Determine the (x, y) coordinate at the center of the cell enclosing the given text.  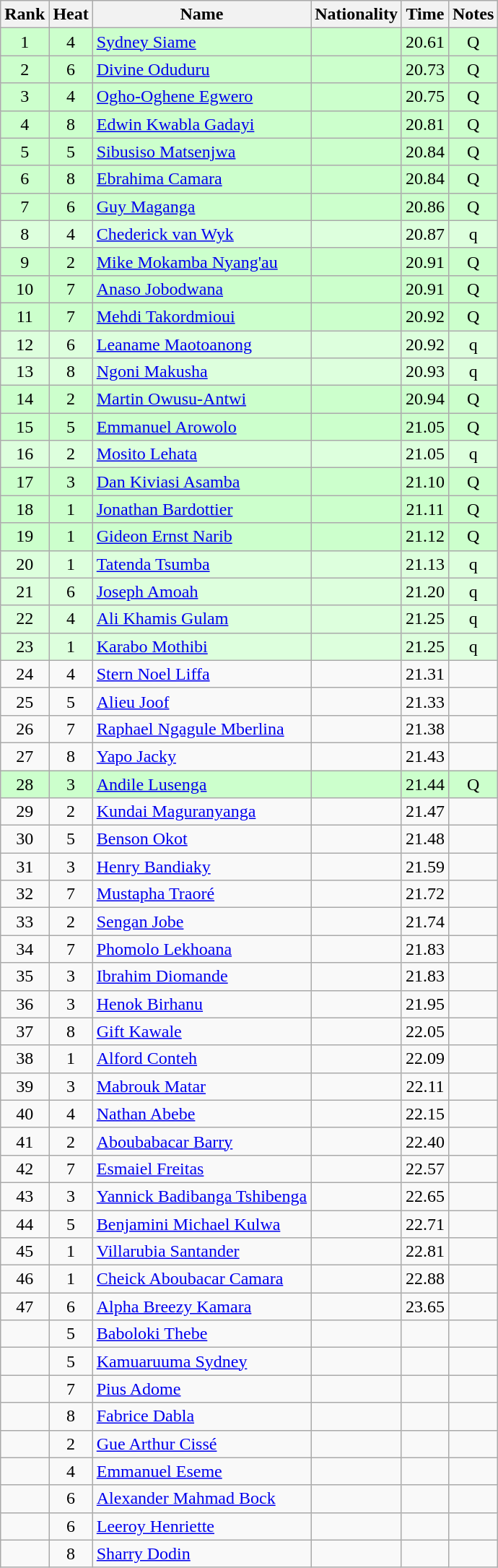
Sengan Jobe (201, 922)
Martin Owusu-Antwi (201, 399)
Benson Okot (201, 839)
21.20 (424, 592)
Kamuaruuma Sydney (201, 1361)
Leeroy Henriette (201, 1526)
Nathan Abebe (201, 1114)
33 (25, 922)
29 (25, 812)
21.10 (424, 482)
45 (25, 1252)
Stern Noel Liffa (201, 674)
Andile Lusenga (201, 784)
21.44 (424, 784)
47 (25, 1307)
Yapo Jacky (201, 756)
Raphael Ngagule Mberlina (201, 729)
Cheick Aboubacar Camara (201, 1279)
22.11 (424, 1086)
9 (25, 261)
30 (25, 839)
Ebrahima Camara (201, 179)
13 (25, 372)
40 (25, 1114)
17 (25, 482)
28 (25, 784)
Alieu Joof (201, 701)
21.74 (424, 922)
25 (25, 701)
Emmanuel Arowolo (201, 427)
Mehdi Takordmioui (201, 316)
Heat (71, 14)
18 (25, 509)
Joseph Amoah (201, 592)
41 (25, 1141)
22.88 (424, 1279)
Kundai Maguranyanga (201, 812)
11 (25, 316)
21.47 (424, 812)
21.48 (424, 839)
Aboubabacar Barry (201, 1141)
21.38 (424, 729)
21.43 (424, 756)
Mabrouk Matar (201, 1086)
36 (25, 1004)
22.65 (424, 1196)
35 (25, 976)
22 (25, 619)
Name (201, 14)
32 (25, 894)
31 (25, 867)
Ibrahim Diomande (201, 976)
21.31 (424, 674)
42 (25, 1169)
Jonathan Bardottier (201, 509)
22.40 (424, 1141)
Tatenda Tsumba (201, 564)
20.93 (424, 372)
Sharry Dodin (201, 1554)
Alford Conteh (201, 1059)
Rank (25, 14)
21.95 (424, 1004)
Yannick Badibanga Tshibenga (201, 1196)
Edwin Kwabla Gadayi (201, 124)
Mustapha Traoré (201, 894)
46 (25, 1279)
22.09 (424, 1059)
20.75 (424, 97)
21.72 (424, 894)
20.61 (424, 42)
21.11 (424, 509)
Villarubia Santander (201, 1252)
37 (25, 1031)
Sydney Siame (201, 42)
Ali Khamis Gulam (201, 619)
21.12 (424, 537)
20.86 (424, 207)
22.71 (424, 1224)
Anaso Jobodwana (201, 289)
21.59 (424, 867)
43 (25, 1196)
Ngoni Makusha (201, 372)
19 (25, 537)
Nationality (357, 14)
Gift Kawale (201, 1031)
10 (25, 289)
Mosito Lehata (201, 454)
27 (25, 756)
Time (424, 14)
21 (25, 592)
Guy Maganga (201, 207)
20.94 (424, 399)
12 (25, 345)
22.05 (424, 1031)
44 (25, 1224)
Notes (473, 14)
Gideon Ernst Narib (201, 537)
Leaname Maotoanong (201, 345)
26 (25, 729)
20.73 (424, 69)
Henok Birhanu (201, 1004)
38 (25, 1059)
Chederick van Wyk (201, 234)
Sibusiso Matsenjwa (201, 152)
Benjamini Michael Kulwa (201, 1224)
22.81 (424, 1252)
Dan Kiviasi Asamba (201, 482)
Phomolo Lekhoana (201, 949)
Alpha Breezy Kamara (201, 1307)
15 (25, 427)
Gue Arthur Cissé (201, 1444)
23.65 (424, 1307)
21.13 (424, 564)
Karabo Mothibi (201, 646)
20 (25, 564)
Baboloki Thebe (201, 1334)
23 (25, 646)
20.81 (424, 124)
21.33 (424, 701)
16 (25, 454)
Mike Mokamba Nyang'au (201, 261)
Fabrice Dabla (201, 1416)
Emmanuel Eseme (201, 1471)
22.57 (424, 1169)
Alexander Mahmad Bock (201, 1499)
Divine Oduduru (201, 69)
34 (25, 949)
Ogho-Oghene Egwero (201, 97)
Henry Bandiaky (201, 867)
Pius Adome (201, 1389)
Esmaiel Freitas (201, 1169)
14 (25, 399)
20.87 (424, 234)
22.15 (424, 1114)
39 (25, 1086)
24 (25, 674)
